From the cell containing the given text, extract its center point as (x, y) coordinate. 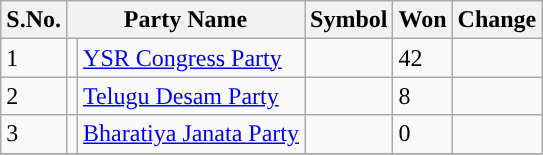
8 (422, 96)
YSR Congress Party (192, 58)
1 (34, 58)
Bharatiya Janata Party (192, 134)
0 (422, 134)
2 (34, 96)
Change (497, 20)
Symbol (349, 20)
S.No. (34, 20)
42 (422, 58)
Telugu Desam Party (192, 96)
Party Name (185, 20)
Won (422, 20)
3 (34, 134)
